Scan for the cell matching the given text and deliver its (x, y) coordinate at center. 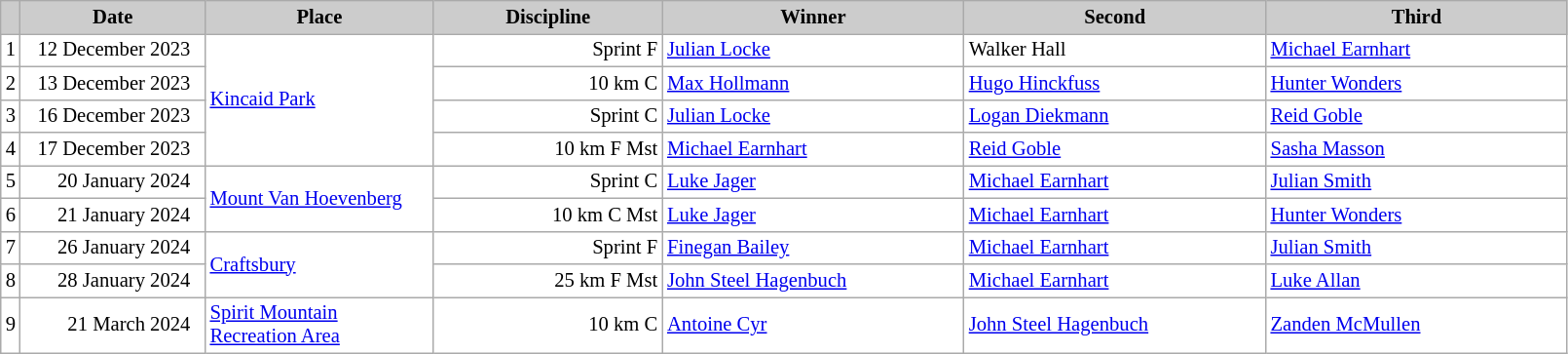
13 December 2023 (113, 83)
25 km F Mst (547, 280)
5 (11, 181)
9 (11, 325)
17 December 2023 (113, 149)
10 km F Mst (547, 149)
Max Hollmann (813, 83)
6 (11, 215)
16 December 2023 (113, 116)
Craftsbury (319, 264)
4 (11, 149)
Hugo Hinckfuss (1115, 83)
Discipline (547, 17)
3 (11, 116)
Spirit Mountain Recreation Area (319, 325)
8 (11, 280)
Luke Allan (1417, 280)
28 January 2024 (113, 280)
1 (11, 50)
Third (1417, 17)
Mount Van Hoevenberg (319, 198)
12 December 2023 (113, 50)
Sasha Masson (1417, 149)
Second (1115, 17)
10 km C Mst (547, 215)
26 January 2024 (113, 248)
Walker Hall (1115, 50)
Date (113, 17)
2 (11, 83)
Finegan Bailey (813, 248)
20 January 2024 (113, 181)
21 January 2024 (113, 215)
21 March 2024 (113, 325)
Kincaid Park (319, 99)
Place (319, 17)
Winner (813, 17)
Logan Diekmann (1115, 116)
7 (11, 248)
Antoine Cyr (813, 325)
Zanden McMullen (1417, 325)
